Return (x, y) of the center of cell containing provided text 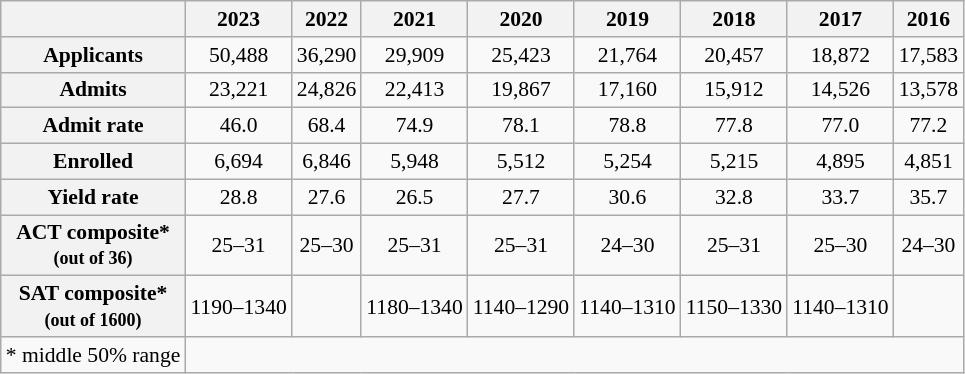
Yield rate (94, 197)
2020 (521, 19)
36,290 (326, 54)
22,413 (414, 90)
19,867 (521, 90)
24,826 (326, 90)
2017 (840, 19)
50,488 (238, 54)
26.5 (414, 197)
4,895 (840, 161)
1180–1340 (414, 306)
28.8 (238, 197)
77.8 (734, 126)
4,851 (928, 161)
20,457 (734, 54)
17,583 (928, 54)
23,221 (238, 90)
30.6 (627, 197)
32.8 (734, 197)
1190–1340 (238, 306)
77.0 (840, 126)
68.4 (326, 126)
Admit rate (94, 126)
18,872 (840, 54)
46.0 (238, 126)
2022 (326, 19)
6,846 (326, 161)
29,909 (414, 54)
1150–1330 (734, 306)
Applicants (94, 54)
1140–1290 (521, 306)
74.9 (414, 126)
5,948 (414, 161)
13,578 (928, 90)
* middle 50% range (94, 355)
27.6 (326, 197)
78.1 (521, 126)
27.7 (521, 197)
SAT composite*(out of 1600) (94, 306)
35.7 (928, 197)
2023 (238, 19)
5,512 (521, 161)
ACT composite*(out of 36) (94, 244)
77.2 (928, 126)
17,160 (627, 90)
14,526 (840, 90)
Enrolled (94, 161)
33.7 (840, 197)
21,764 (627, 54)
2021 (414, 19)
2018 (734, 19)
2019 (627, 19)
25,423 (521, 54)
15,912 (734, 90)
5,254 (627, 161)
6,694 (238, 161)
Admits (94, 90)
5,215 (734, 161)
2016 (928, 19)
78.8 (627, 126)
